Find where the given text appears and provide that cell's center as (x, y) coordinate. 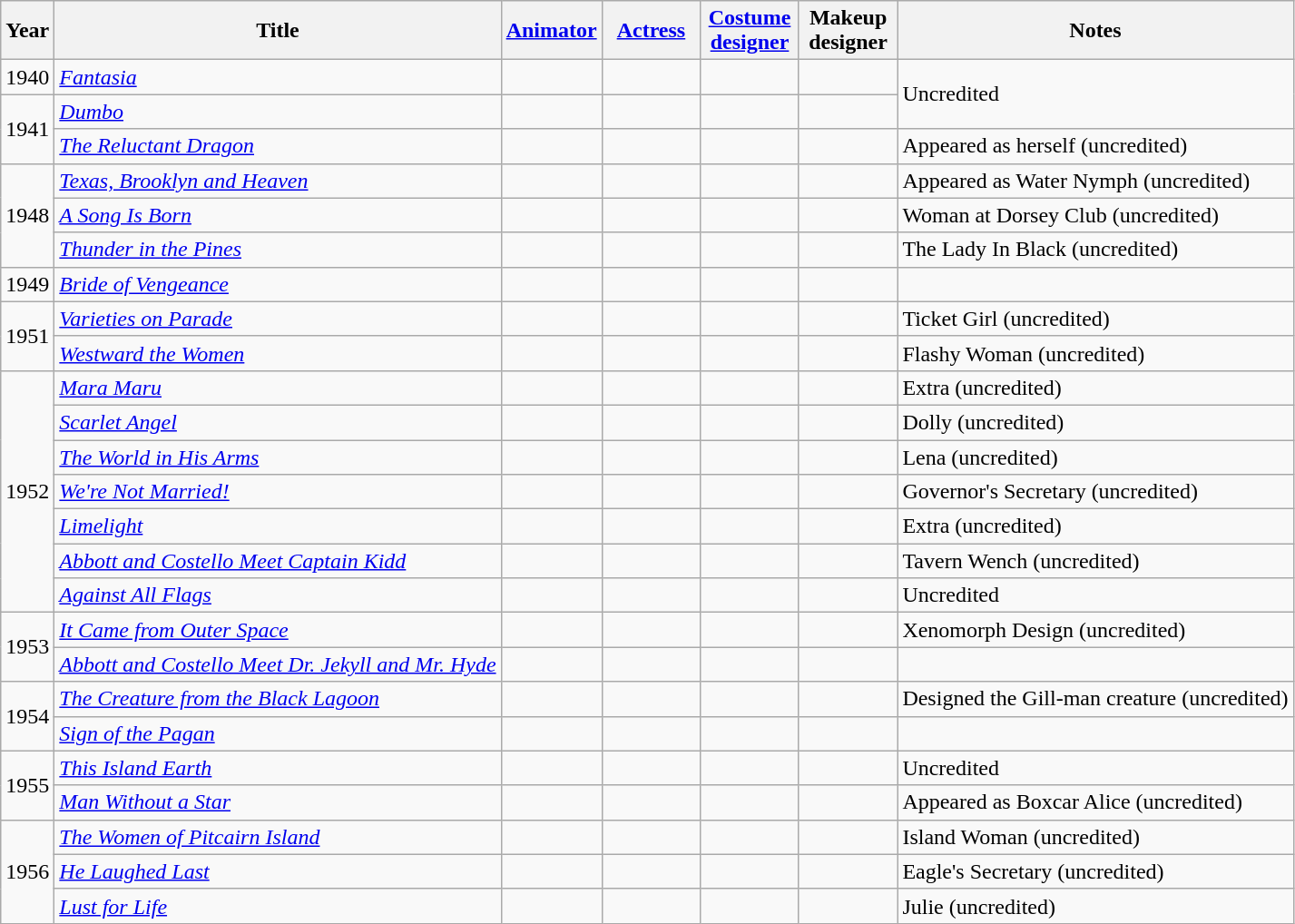
Thunder in the Pines (278, 250)
The Women of Pitcairn Island (278, 837)
1955 (27, 785)
Appeared as herself (uncredited) (1095, 146)
Notes (1095, 31)
Xenomorph Design (uncredited) (1095, 630)
Animator (552, 31)
Julie (uncredited) (1095, 906)
1954 (27, 716)
It Came from Outer Space (278, 630)
Against All Flags (278, 595)
1948 (27, 215)
He Laughed Last (278, 871)
Limelight (278, 526)
Fantasia (278, 77)
Lust for Life (278, 906)
1953 (27, 647)
Appeared as Water Nymph (uncredited) (1095, 181)
Sign of the Pagan (278, 733)
Dumbo (278, 112)
1952 (27, 491)
Mara Maru (278, 388)
Lena (uncredited) (1095, 457)
Man Without a Star (278, 802)
The World in His Arms (278, 457)
Title (278, 31)
The Lady In Black (uncredited) (1095, 250)
We're Not Married! (278, 492)
Varieties on Parade (278, 319)
The Creature from the Black Lagoon (278, 699)
This Island Earth (278, 768)
Dolly (uncredited) (1095, 422)
Westward the Women (278, 353)
Abbott and Costello Meet Dr. Jekyll and Mr. Hyde (278, 664)
Ticket Girl (uncredited) (1095, 319)
1951 (27, 336)
1941 (27, 129)
Year (27, 31)
Costume designer (750, 31)
A Song Is Born (278, 215)
Governor's Secretary (uncredited) (1095, 492)
1956 (27, 871)
Woman at Dorsey Club (uncredited) (1095, 215)
Flashy Woman (uncredited) (1095, 353)
Scarlet Angel (278, 422)
Texas, Brooklyn and Heaven (278, 181)
Tavern Wench (uncredited) (1095, 561)
Bride of Vengeance (278, 284)
Appeared as Boxcar Alice (uncredited) (1095, 802)
1940 (27, 77)
Makeup designer (848, 31)
Actress (652, 31)
Designed the Gill-man creature (uncredited) (1095, 699)
Eagle's Secretary (uncredited) (1095, 871)
1949 (27, 284)
Island Woman (uncredited) (1095, 837)
Abbott and Costello Meet Captain Kidd (278, 561)
The Reluctant Dragon (278, 146)
